Scan for the cell matching the given text and deliver its [X, Y] coordinate at center. 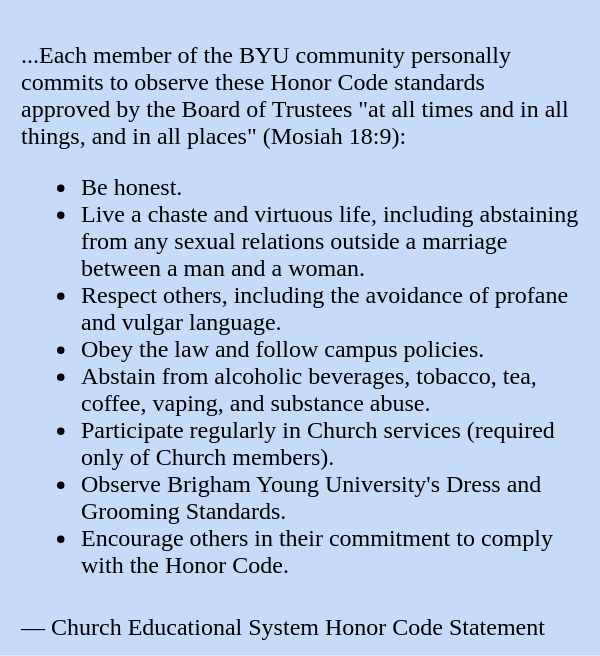
— Church Educational System Honor Code Statement [300, 627]
